Determine the [x, y] coordinate at the center of the cell enclosing the given text.  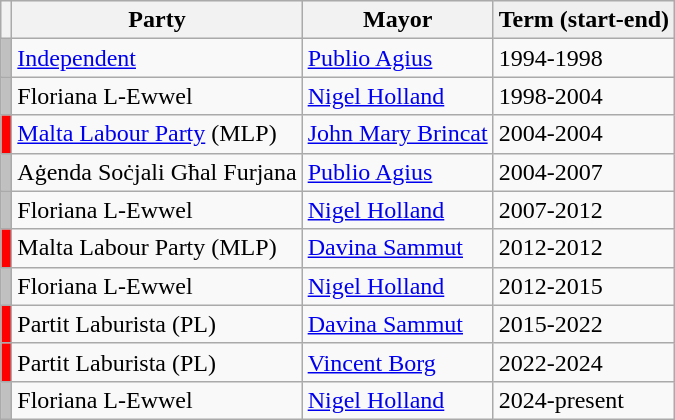
John Mary Brincat [398, 134]
Independent [157, 58]
2004-2004 [584, 134]
1994-1998 [584, 58]
Term (start-end) [584, 20]
Mayor [398, 20]
Aġenda Soċjali Għal Furjana [157, 172]
2012-2015 [584, 286]
Party [157, 20]
2012-2012 [584, 248]
1998-2004 [584, 96]
Vincent Borg [398, 362]
2024-present [584, 400]
2004-2007 [584, 172]
2022-2024 [584, 362]
2015-2022 [584, 324]
2007-2012 [584, 210]
